Search for the cell housing the specified text and yield its [X, Y] center coordinate. 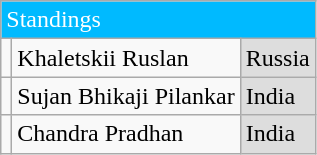
Russia [278, 58]
Chandra Pradhan [126, 134]
Sujan Bhikaji Pilankar [126, 96]
Khaletskii Ruslan [126, 58]
Standings [158, 20]
